Extract the (x, y) coordinate from the center of the cell holding the provided text.  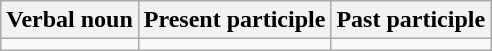
Past participle (411, 20)
Verbal noun (70, 20)
Present participle (234, 20)
